Find where the given text appears and provide that cell's center as [x, y] coordinate. 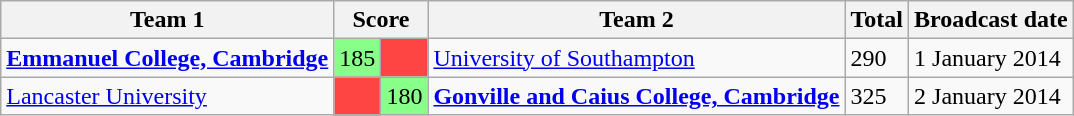
Broadcast date [992, 20]
Gonville and Caius College, Cambridge [636, 96]
Team 2 [636, 20]
1 January 2014 [992, 58]
Score [381, 20]
2 January 2014 [992, 96]
Lancaster University [168, 96]
Emmanuel College, Cambridge [168, 58]
290 [877, 58]
325 [877, 96]
185 [358, 58]
180 [404, 96]
Total [877, 20]
Team 1 [168, 20]
University of Southampton [636, 58]
